For the text-containing cell, return its midpoint in (X, Y) coordinate format. 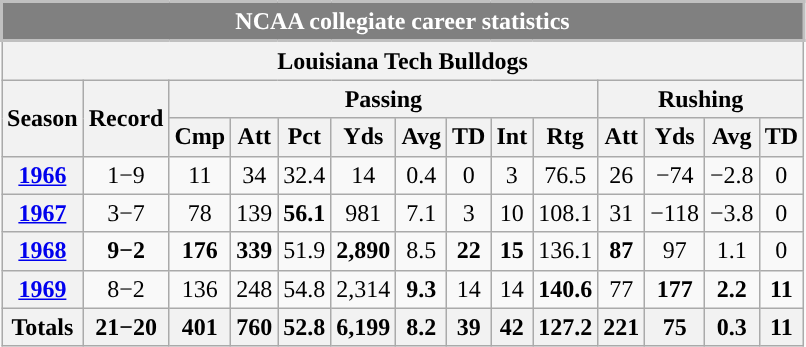
−74 (675, 175)
0.4 (422, 175)
1.1 (732, 251)
34 (254, 175)
15 (512, 251)
77 (622, 289)
Totals (43, 327)
10 (512, 213)
75 (675, 327)
−3.8 (732, 213)
140.6 (566, 289)
Rtg (566, 137)
1969 (43, 289)
177 (675, 289)
21−20 (126, 327)
2,890 (364, 251)
39 (469, 327)
Cmp (200, 137)
51.9 (304, 251)
9.3 (422, 289)
139 (254, 213)
2,314 (364, 289)
8.2 (422, 327)
136.1 (566, 251)
1967 (43, 213)
108.1 (566, 213)
Int (512, 137)
Pct (304, 137)
Season (43, 118)
97 (675, 251)
248 (254, 289)
176 (200, 251)
6,199 (364, 327)
−2.8 (732, 175)
52.8 (304, 327)
76.5 (566, 175)
Louisiana Tech Bulldogs (403, 60)
8.5 (422, 251)
87 (622, 251)
3−7 (126, 213)
Record (126, 118)
136 (200, 289)
32.4 (304, 175)
31 (622, 213)
NCAA collegiate career statistics (403, 22)
1966 (43, 175)
760 (254, 327)
1−9 (126, 175)
Passing (384, 99)
9−2 (126, 251)
42 (512, 327)
Rushing (701, 99)
401 (200, 327)
127.2 (566, 327)
56.1 (304, 213)
22 (469, 251)
339 (254, 251)
221 (622, 327)
1968 (43, 251)
78 (200, 213)
54.8 (304, 289)
−118 (675, 213)
8−2 (126, 289)
2.2 (732, 289)
26 (622, 175)
7.1 (422, 213)
981 (364, 213)
0.3 (732, 327)
